Pinpoint the cell where the given text exists, returning its (X, Y) midpoint coordinate. 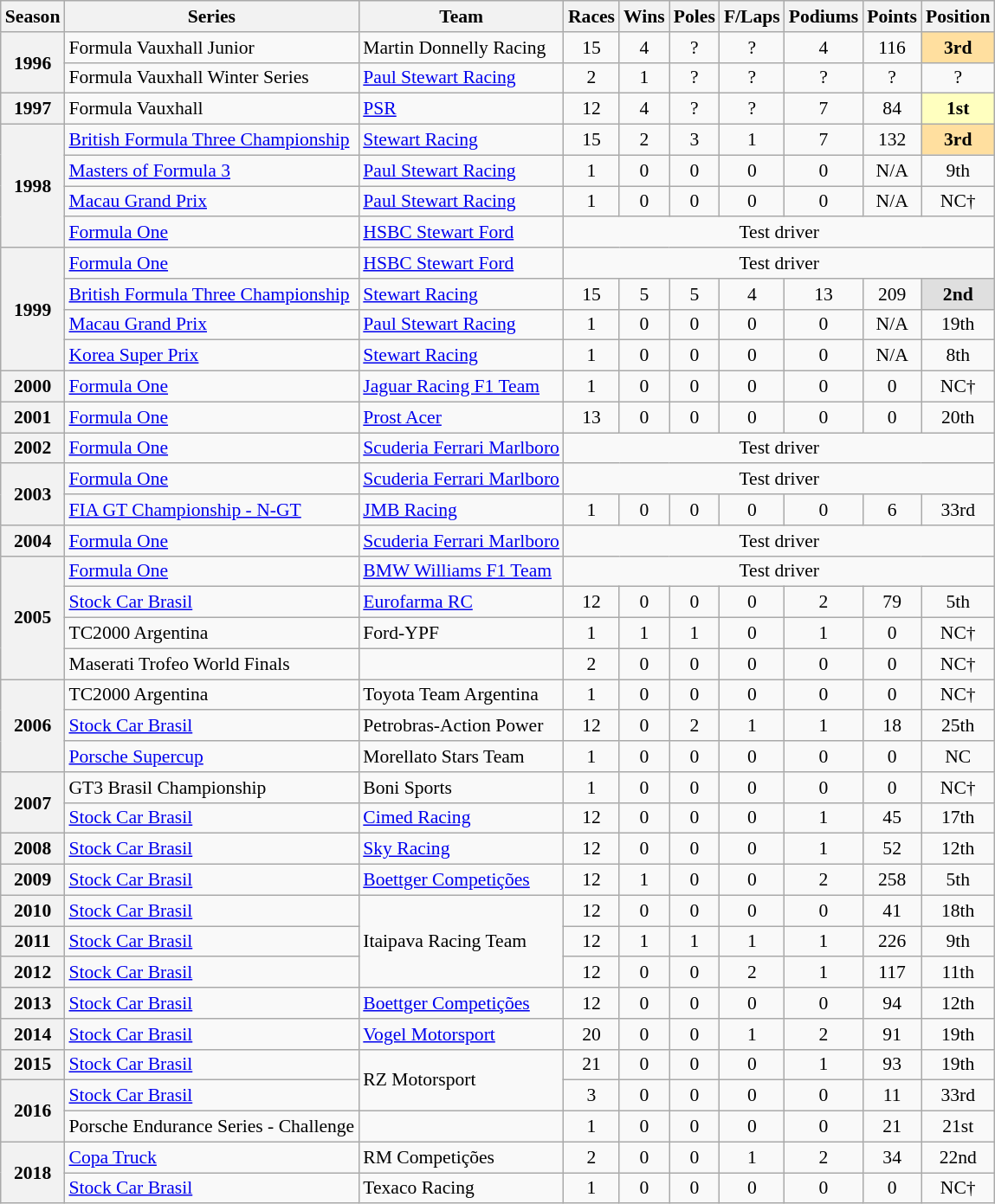
22nd (958, 1157)
2006 (33, 725)
52 (892, 849)
Season (33, 16)
Vogel Motorsport (461, 1034)
Copa Truck (211, 1157)
Points (892, 16)
2001 (33, 417)
8th (958, 356)
1st (958, 109)
Toyota Team Argentina (461, 695)
F/Laps (752, 16)
1998 (33, 186)
Series (211, 16)
93 (892, 1065)
GT3 Brasil Championship (211, 788)
2015 (33, 1065)
Itaipava Racing Team (461, 942)
79 (892, 602)
258 (892, 880)
17th (958, 818)
Maserati Trofeo World Finals (211, 664)
Prost Acer (461, 417)
1996 (33, 62)
Formula Vauxhall Winter Series (211, 78)
25th (958, 726)
Jaguar Racing F1 Team (461, 387)
2009 (33, 880)
Cimed Racing (461, 818)
2012 (33, 973)
2002 (33, 448)
Morellato Stars Team (461, 757)
2003 (33, 495)
2014 (33, 1034)
20th (958, 417)
Porsche Supercup (211, 757)
Texaco Racing (461, 1188)
91 (892, 1034)
FIA GT Championship - N-GT (211, 510)
209 (892, 294)
84 (892, 109)
Ford-YPF (461, 634)
Formula Vauxhall (211, 109)
116 (892, 48)
2011 (33, 942)
20 (591, 1034)
2007 (33, 803)
2016 (33, 1111)
Porsche Endurance Series - Challenge (211, 1127)
Races (591, 16)
11 (892, 1096)
1999 (33, 309)
Formula Vauxhall Junior (211, 48)
2005 (33, 617)
PSR (461, 109)
2000 (33, 387)
RM Competições (461, 1157)
34 (892, 1157)
1997 (33, 109)
Eurofarma RC (461, 602)
Wins (644, 16)
Sky Racing (461, 849)
Boni Sports (461, 788)
Martin Donnelly Racing (461, 48)
6 (892, 510)
11th (958, 973)
Team (461, 16)
2013 (33, 1003)
21st (958, 1127)
94 (892, 1003)
2010 (33, 911)
Poles (695, 16)
45 (892, 818)
226 (892, 942)
Masters of Formula 3 (211, 171)
Korea Super Prix (211, 356)
2004 (33, 541)
2018 (33, 1172)
NC (958, 757)
132 (892, 140)
18 (892, 726)
BMW Williams F1 Team (461, 571)
41 (892, 911)
2008 (33, 849)
RZ Motorsport (461, 1080)
18th (958, 911)
117 (892, 973)
JMB Racing (461, 510)
Position (958, 16)
Petrobras-Action Power (461, 726)
2nd (958, 294)
Podiums (824, 16)
